Capture the cell that displays the provided text and extract its (x, y) central coordinate. 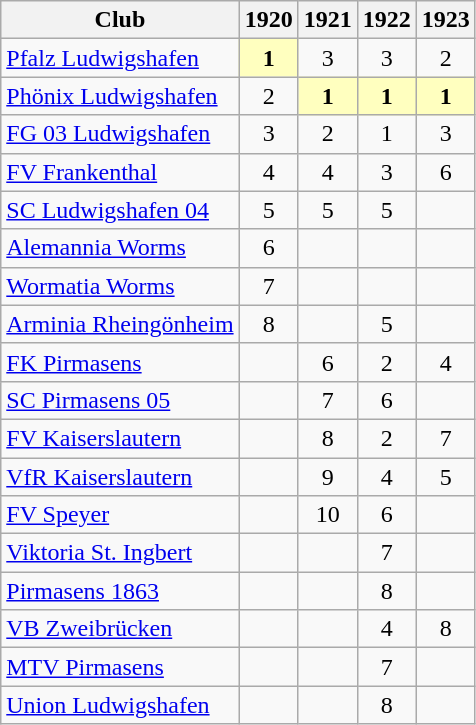
FV Speyer (120, 515)
Union Ludwigshafen (120, 705)
VB Zweibrücken (120, 629)
FV Frankenthal (120, 172)
Pirmasens 1863 (120, 591)
Pfalz Ludwigshafen (120, 58)
1923 (446, 20)
SC Ludwigshafen 04 (120, 210)
FG 03 Ludwigshafen (120, 134)
FK Pirmasens (120, 362)
1920 (268, 20)
Phönix Ludwigshafen (120, 96)
Alemannia Worms (120, 248)
1922 (386, 20)
9 (328, 477)
Arminia Rheingönheim (120, 324)
Viktoria St. Ingbert (120, 553)
Wormatia Worms (120, 286)
SC Pirmasens 05 (120, 400)
MTV Pirmasens (120, 667)
10 (328, 515)
VfR Kaiserslautern (120, 477)
Club (120, 20)
1921 (328, 20)
FV Kaiserslautern (120, 438)
